Return the (x, y) coordinate for the center point of the cell that contains the specified text.  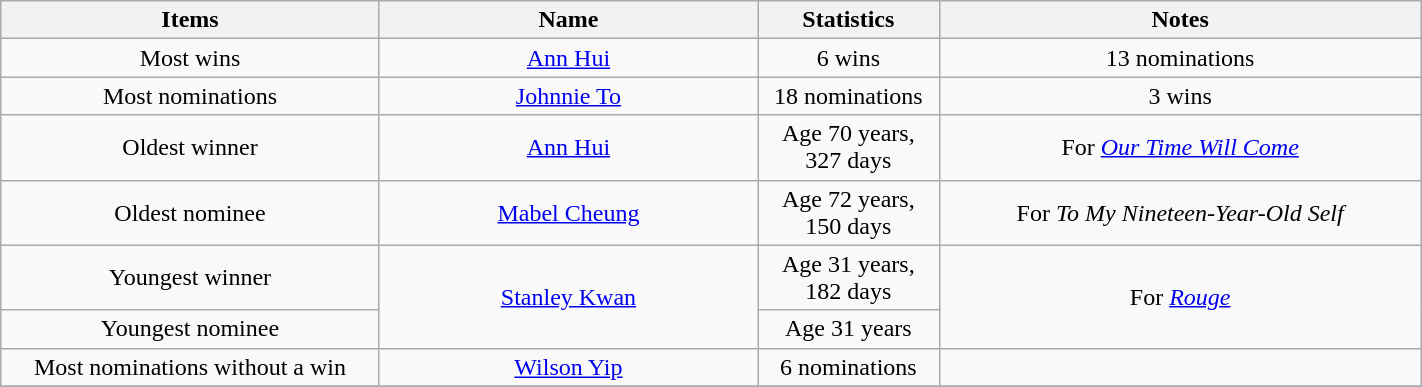
Notes (1180, 20)
Youngest winner (190, 278)
Johnnie To (568, 96)
6 nominations (848, 367)
Stanley Kwan (568, 296)
Most wins (190, 58)
For Our Time Will Come (1180, 148)
Youngest nominee (190, 329)
Oldest nominee (190, 212)
For To My Nineteen-Year-Old Self (1180, 212)
Statistics (848, 20)
Age 31 years (848, 329)
Mabel Cheung (568, 212)
For Rouge (1180, 296)
Wilson Yip (568, 367)
Age 72 years, 150 days (848, 212)
Most nominations (190, 96)
13 nominations (1180, 58)
Oldest winner (190, 148)
18 nominations (848, 96)
6 wins (848, 58)
Age 70 years, 327 days (848, 148)
Name (568, 20)
3 wins (1180, 96)
Items (190, 20)
Most nominations without a win (190, 367)
Age 31 years, 182 days (848, 278)
